Detect which cell encompasses the target text, then output its (x, y) center coordinate. 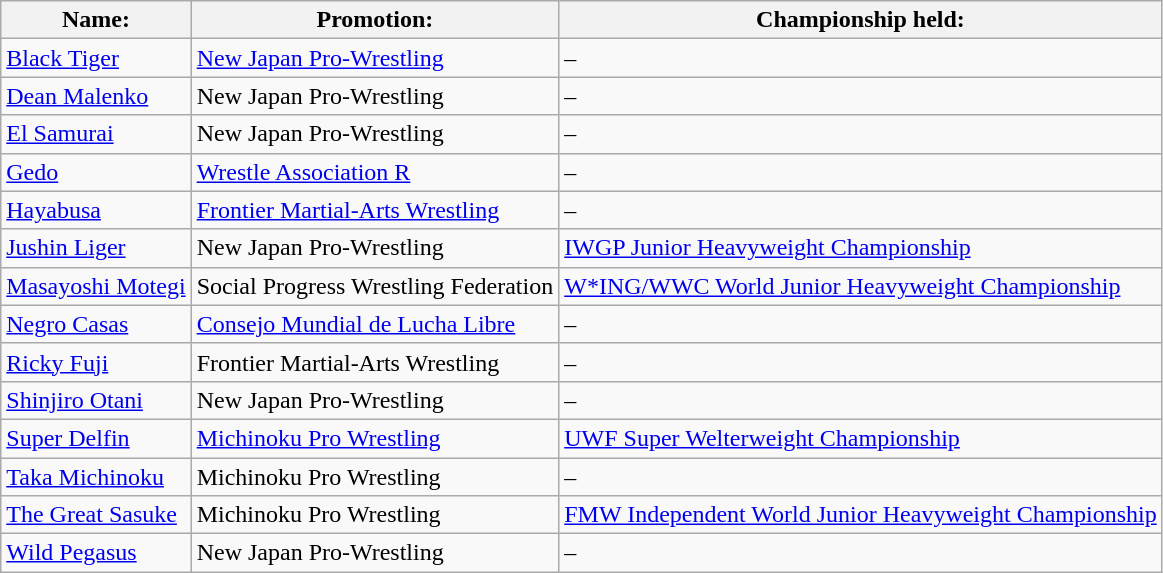
Super Delfin (96, 438)
Shinjiro Otani (96, 400)
UWF Super Welterweight Championship (861, 438)
Taka Michinoku (96, 477)
Masayoshi Motegi (96, 286)
Consejo Mundial de Lucha Libre (375, 324)
Dean Malenko (96, 96)
Wrestle Association R (375, 172)
Negro Casas (96, 324)
Championship held: (861, 20)
Wild Pegasus (96, 553)
Name: (96, 20)
The Great Sasuke (96, 515)
FMW Independent World Junior Heavyweight Championship (861, 515)
Jushin Liger (96, 248)
Hayabusa (96, 210)
IWGP Junior Heavyweight Championship (861, 248)
Black Tiger (96, 58)
Ricky Fuji (96, 362)
Social Progress Wrestling Federation (375, 286)
W*ING/WWC World Junior Heavyweight Championship (861, 286)
Promotion: (375, 20)
Gedo (96, 172)
El Samurai (96, 134)
